Return (x, y) of the center of cell containing provided text 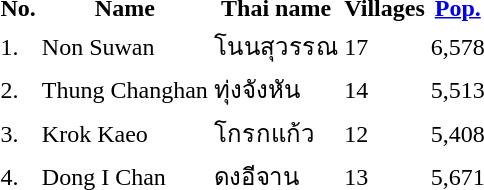
12 (384, 133)
โกรกแก้ว (276, 133)
Krok Kaeo (124, 133)
โนนสุวรรณ (276, 46)
ทุ่งจังหัน (276, 90)
14 (384, 90)
Non Suwan (124, 46)
Thung Changhan (124, 90)
17 (384, 46)
